Find where the given text appears and provide that cell's center as [x, y] coordinate. 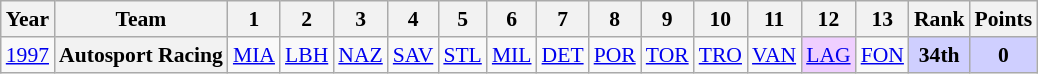
Points [1003, 19]
NAZ [360, 55]
7 [563, 19]
8 [615, 19]
TRO [720, 55]
VAN [774, 55]
34th [940, 55]
Team [141, 19]
0 [1003, 55]
4 [414, 19]
11 [774, 19]
SAV [414, 55]
5 [462, 19]
DET [563, 55]
3 [360, 19]
FON [882, 55]
STL [462, 55]
Year [28, 19]
LAG [828, 55]
MIA [254, 55]
TOR [668, 55]
9 [668, 19]
LBH [306, 55]
12 [828, 19]
6 [512, 19]
MIL [512, 55]
Autosport Racing [141, 55]
2 [306, 19]
13 [882, 19]
POR [615, 55]
10 [720, 19]
1997 [28, 55]
Rank [940, 19]
1 [254, 19]
